Extract the (X, Y) coordinate from the center of the cell holding the provided text.  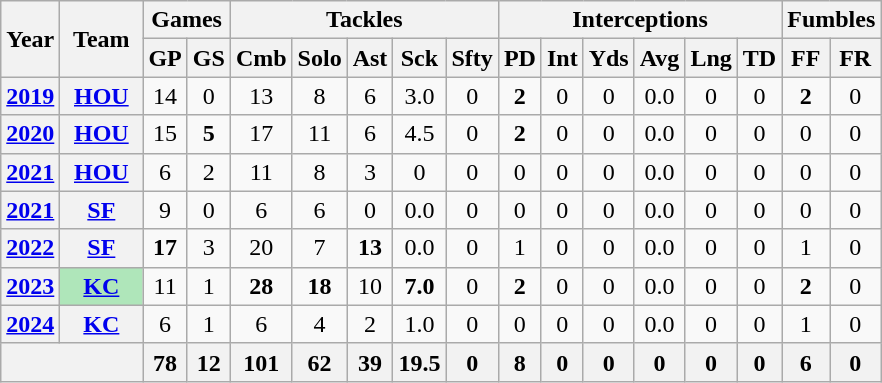
TD (759, 58)
Tackles (364, 20)
28 (261, 286)
Fumbles (832, 20)
Avg (660, 58)
4 (320, 324)
GS (208, 58)
Sfty (472, 58)
12 (208, 362)
Ast (370, 58)
FF (806, 58)
2022 (30, 248)
Int (562, 58)
Sck (420, 58)
9 (165, 210)
2023 (30, 286)
20 (261, 248)
GP (165, 58)
7 (320, 248)
2020 (30, 134)
Solo (320, 58)
Lng (711, 58)
Team (102, 39)
18 (320, 286)
2024 (30, 324)
PD (520, 58)
Yds (608, 58)
78 (165, 362)
4.5 (420, 134)
Games (186, 20)
39 (370, 362)
7.0 (420, 286)
19.5 (420, 362)
Interceptions (640, 20)
FR (856, 58)
1.0 (420, 324)
101 (261, 362)
5 (208, 134)
15 (165, 134)
3.0 (420, 96)
10 (370, 286)
Cmb (261, 58)
14 (165, 96)
62 (320, 362)
Year (30, 39)
2019 (30, 96)
